Extract the [x, y] coordinate from the center of the cell holding the provided text.  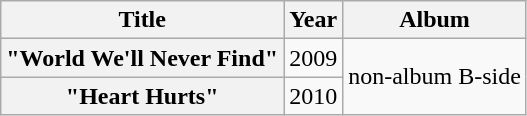
non-album B-side [435, 77]
Album [435, 20]
Year [314, 20]
"World We'll Never Find" [142, 58]
"Heart Hurts" [142, 96]
Title [142, 20]
2009 [314, 58]
2010 [314, 96]
